From the cell containing the given text, extract its center point as (X, Y) coordinate. 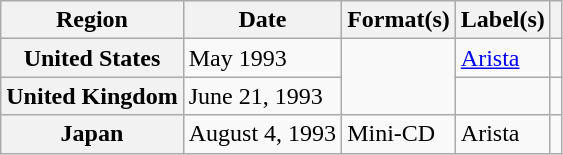
Japan (92, 134)
United Kingdom (92, 96)
Date (262, 20)
Mini-CD (399, 134)
Region (92, 20)
Format(s) (399, 20)
June 21, 1993 (262, 96)
Label(s) (502, 20)
May 1993 (262, 58)
August 4, 1993 (262, 134)
United States (92, 58)
